Extract the (X, Y) coordinate from the center of the cell holding the provided text.  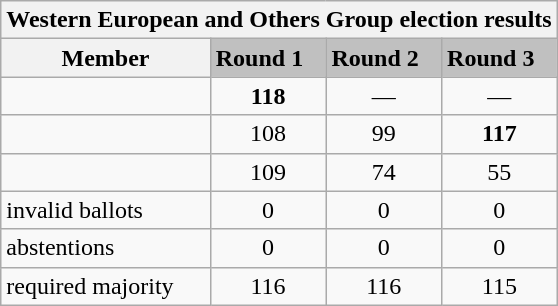
Member (106, 58)
108 (268, 134)
Round 3 (500, 58)
Western European and Others Group election results (279, 20)
99 (384, 134)
117 (500, 134)
55 (500, 172)
Round 1 (268, 58)
118 (268, 96)
abstentions (106, 248)
required majority (106, 286)
109 (268, 172)
Round 2 (384, 58)
invalid ballots (106, 210)
74 (384, 172)
115 (500, 286)
